Output the (x, y) coordinate of the center of the cell containing the given text.  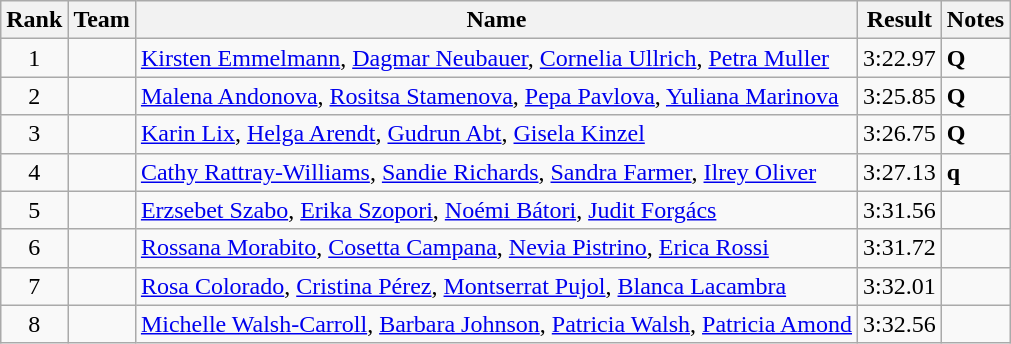
Malena Andonova, Rositsa Stamenova, Pepa Pavlova, Yuliana Marinova (496, 96)
Michelle Walsh-Carroll, Barbara Johnson, Patricia Walsh, Patricia Amond (496, 324)
3:26.75 (900, 134)
3:32.56 (900, 324)
3 (34, 134)
1 (34, 58)
Name (496, 20)
Team (102, 20)
3:32.01 (900, 286)
3:31.56 (900, 210)
3:27.13 (900, 172)
6 (34, 248)
Erzsebet Szabo, Erika Szopori, Noémi Bátori, Judit Forgács (496, 210)
3:25.85 (900, 96)
Rosa Colorado, Cristina Pérez, Montserrat Pujol, Blanca Lacambra (496, 286)
Kirsten Emmelmann, Dagmar Neubauer, Cornelia Ullrich, Petra Muller (496, 58)
8 (34, 324)
7 (34, 286)
Rank (34, 20)
3:22.97 (900, 58)
q (975, 172)
Karin Lix, Helga Arendt, Gudrun Abt, Gisela Kinzel (496, 134)
5 (34, 210)
Notes (975, 20)
Result (900, 20)
3:31.72 (900, 248)
Rossana Morabito, Cosetta Campana, Nevia Pistrino, Erica Rossi (496, 248)
Cathy Rattray-Williams, Sandie Richards, Sandra Farmer, Ilrey Oliver (496, 172)
2 (34, 96)
4 (34, 172)
